Return [x, y] of the center of cell containing provided text 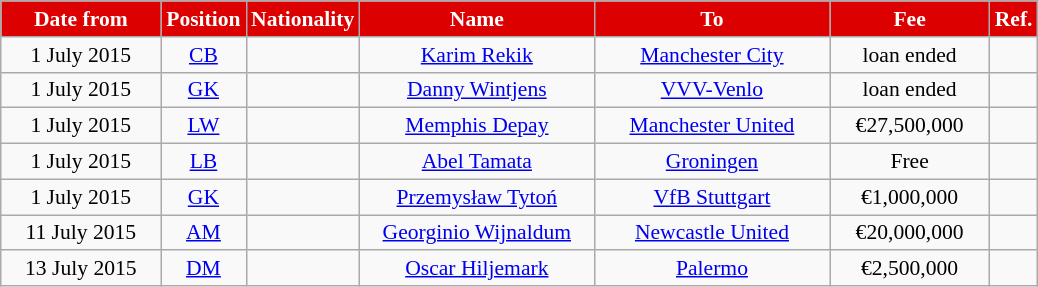
Manchester City [712, 55]
AM [204, 233]
To [712, 19]
11 July 2015 [81, 233]
Manchester United [712, 126]
DM [204, 269]
VVV-Venlo [712, 90]
Date from [81, 19]
Newcastle United [712, 233]
Memphis Depay [476, 126]
Palermo [712, 269]
Nationality [302, 19]
€2,500,000 [910, 269]
Abel Tamata [476, 162]
Groningen [712, 162]
CB [204, 55]
LB [204, 162]
Ref. [1014, 19]
13 July 2015 [81, 269]
€27,500,000 [910, 126]
€1,000,000 [910, 197]
Georginio Wijnaldum [476, 233]
LW [204, 126]
VfB Stuttgart [712, 197]
Oscar Hiljemark [476, 269]
€20,000,000 [910, 233]
Free [910, 162]
Danny Wintjens [476, 90]
Position [204, 19]
Karim Rekik [476, 55]
Name [476, 19]
Przemysław Tytoń [476, 197]
Fee [910, 19]
